For the text-containing cell, return its midpoint in (x, y) coordinate format. 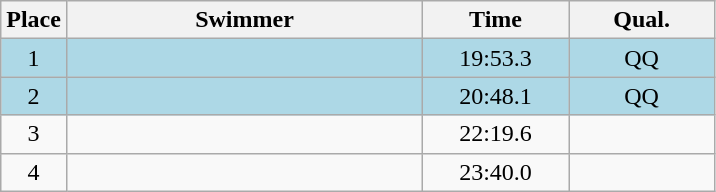
1 (34, 58)
19:53.3 (496, 58)
22:19.6 (496, 134)
23:40.0 (496, 172)
20:48.1 (496, 96)
Time (496, 20)
3 (34, 134)
Swimmer (244, 20)
Qual. (642, 20)
Place (34, 20)
2 (34, 96)
4 (34, 172)
